Provide the [X, Y] coordinate of the cell's center where the given text is located.  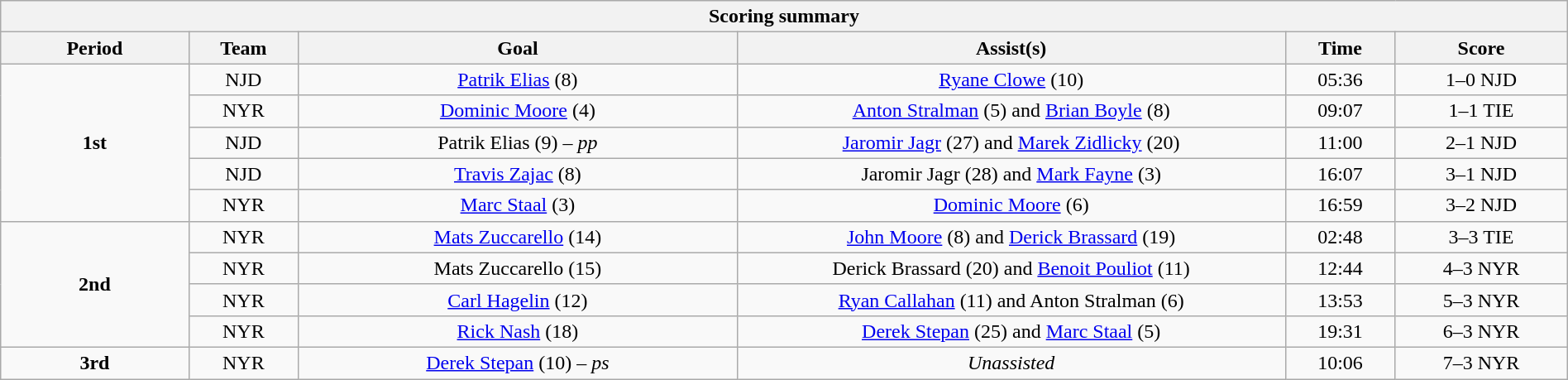
19:31 [1340, 331]
Travis Zajac (8) [518, 174]
Ryane Clowe (10) [1011, 79]
11:00 [1340, 142]
Dominic Moore (6) [1011, 205]
Goal [518, 48]
16:07 [1340, 174]
Jaromir Jagr (28) and Mark Fayne (3) [1011, 174]
02:48 [1340, 237]
3–1 NJD [1481, 174]
Carl Hagelin (12) [518, 300]
Time [1340, 48]
10:06 [1340, 363]
2nd [94, 284]
Marc Staal (3) [518, 205]
Derek Stepan (25) and Marc Staal (5) [1011, 331]
Rick Nash (18) [518, 331]
Score [1481, 48]
Unassisted [1011, 363]
13:53 [1340, 300]
Derick Brassard (20) and Benoit Pouliot (11) [1011, 268]
John Moore (8) and Derick Brassard (19) [1011, 237]
3–3 TIE [1481, 237]
Patrik Elias (9) – pp [518, 142]
Period [94, 48]
1–1 TIE [1481, 111]
3rd [94, 363]
Ryan Callahan (11) and Anton Stralman (6) [1011, 300]
Assist(s) [1011, 48]
Derek Stepan (10) – ps [518, 363]
05:36 [1340, 79]
4–3 NYR [1481, 268]
Mats Zuccarello (15) [518, 268]
6–3 NYR [1481, 331]
16:59 [1340, 205]
12:44 [1340, 268]
1–0 NJD [1481, 79]
2–1 NJD [1481, 142]
7–3 NYR [1481, 363]
Dominic Moore (4) [518, 111]
5–3 NYR [1481, 300]
09:07 [1340, 111]
1st [94, 142]
Anton Stralman (5) and Brian Boyle (8) [1011, 111]
Mats Zuccarello (14) [518, 237]
Jaromir Jagr (27) and Marek Zidlicky (20) [1011, 142]
Team [243, 48]
3–2 NJD [1481, 205]
Scoring summary [784, 17]
Patrik Elias (8) [518, 79]
